Output the (X, Y) coordinate of the center of the cell containing the given text.  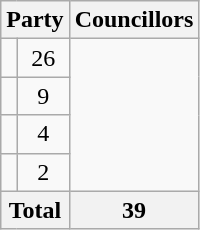
Total (35, 210)
9 (43, 96)
26 (43, 58)
2 (43, 172)
39 (134, 210)
Councillors (134, 20)
Party (35, 20)
4 (43, 134)
